Provide the [X, Y] coordinate of the cell's center where the given text is located.  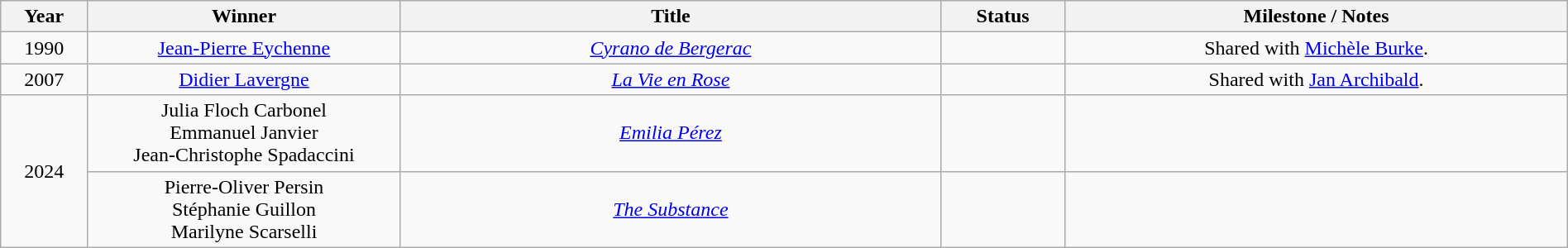
Year [45, 17]
The Substance [670, 209]
Julia Floch CarbonelEmmanuel JanvierJean-Christophe Spadaccini [245, 133]
Title [670, 17]
Milestone / Notes [1317, 17]
Shared with Jan Archibald. [1317, 79]
2007 [45, 79]
Winner [245, 17]
2024 [45, 171]
La Vie en Rose [670, 79]
Didier Lavergne [245, 79]
Status [1002, 17]
Cyrano de Bergerac [670, 48]
1990 [45, 48]
Emilia Pérez [670, 133]
Pierre-Oliver PersinStéphanie GuillonMarilyne Scarselli [245, 209]
Jean-Pierre Eychenne [245, 48]
Shared with Michèle Burke. [1317, 48]
